Identify which cell holds the provided text, then report its (X, Y) central coordinate. 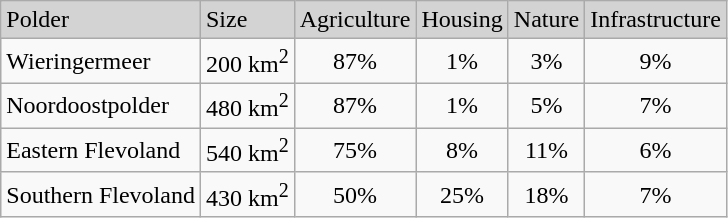
8% (462, 150)
Nature (546, 20)
Polder (101, 20)
Southern Flevoland (101, 194)
75% (355, 150)
Eastern Flevoland (101, 150)
Wieringermeer (101, 62)
Housing (462, 20)
50% (355, 194)
11% (546, 150)
18% (546, 194)
200 km2 (247, 62)
430 km2 (247, 194)
Noordoostpolder (101, 106)
Size (247, 20)
480 km2 (247, 106)
9% (656, 62)
6% (656, 150)
540 km2 (247, 150)
3% (546, 62)
25% (462, 194)
Infrastructure (656, 20)
5% (546, 106)
Agriculture (355, 20)
